For the text-containing cell, return its midpoint in [x, y] coordinate format. 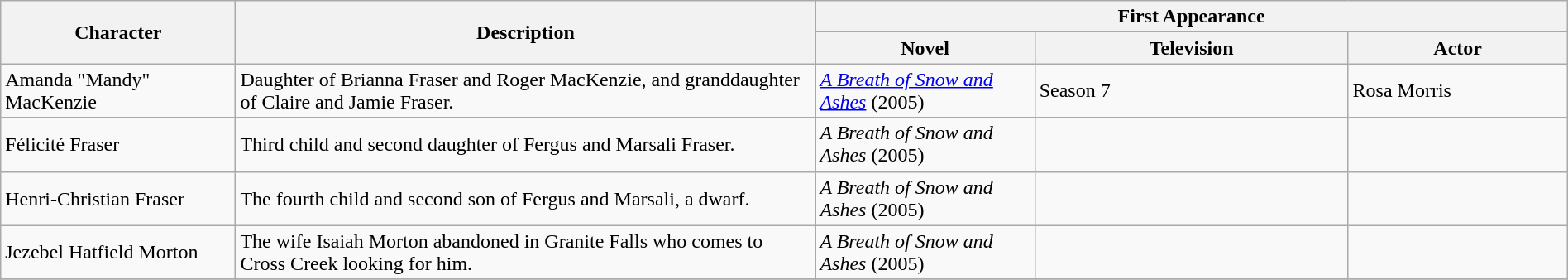
Television [1191, 48]
Jezebel Hatfield Morton [118, 252]
Henri-Christian Fraser [118, 199]
First Appearance [1191, 17]
The fourth child and second son of Fergus and Marsali, a dwarf. [526, 199]
Novel [925, 48]
Daughter of Brianna Fraser and Roger MacKenzie, and granddaughter of Claire and Jamie Fraser. [526, 91]
Character [118, 32]
Félicité Fraser [118, 144]
Amanda "Mandy" MacKenzie [118, 91]
Actor [1457, 48]
The wife Isaiah Morton abandoned in Granite Falls who comes to Cross Creek looking for him. [526, 252]
Season 7 [1191, 91]
Third child and second daughter of Fergus and Marsali Fraser. [526, 144]
Description [526, 32]
Rosa Morris [1457, 91]
